Return [X, Y] of the center of cell containing provided text 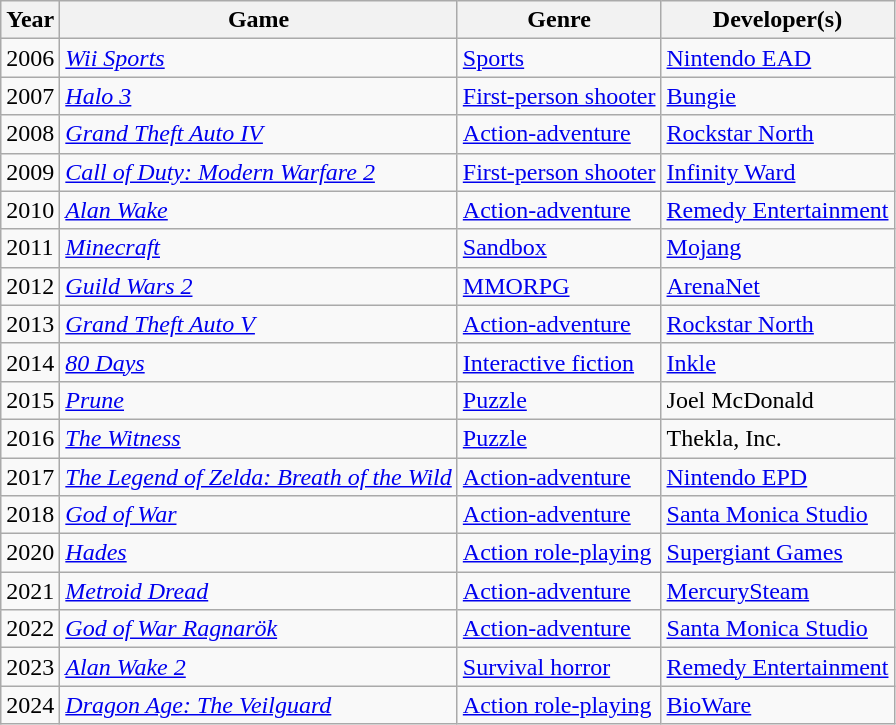
God of War [258, 515]
Year [30, 20]
ArenaNet [778, 286]
Call of Duty: Modern Warfare 2 [258, 172]
Alan Wake [258, 210]
Hades [258, 553]
Bungie [778, 96]
God of War Ragnarök [258, 629]
Sandbox [559, 248]
Minecraft [258, 248]
Grand Theft Auto V [258, 324]
2014 [30, 362]
Game [258, 20]
Supergiant Games [778, 553]
Nintendo EPD [778, 477]
MercurySteam [778, 591]
Inkle [778, 362]
Guild Wars 2 [258, 286]
Nintendo EAD [778, 58]
Halo 3 [258, 96]
2020 [30, 553]
Interactive fiction [559, 362]
Sports [559, 58]
Wii Sports [258, 58]
2013 [30, 324]
BioWare [778, 705]
Metroid Dread [258, 591]
Developer(s) [778, 20]
Thekla, Inc. [778, 438]
2012 [30, 286]
2006 [30, 58]
2022 [30, 629]
Prune [258, 400]
2008 [30, 134]
2018 [30, 515]
Joel McDonald [778, 400]
2009 [30, 172]
Infinity Ward [778, 172]
2016 [30, 438]
Alan Wake 2 [258, 667]
2021 [30, 591]
The Legend of Zelda: Breath of the Wild [258, 477]
Survival horror [559, 667]
2023 [30, 667]
Genre [559, 20]
The Witness [258, 438]
Dragon Age: The Veilguard [258, 705]
2011 [30, 248]
80 Days [258, 362]
2024 [30, 705]
MMORPG [559, 286]
Grand Theft Auto IV [258, 134]
Mojang [778, 248]
2017 [30, 477]
2015 [30, 400]
2010 [30, 210]
2007 [30, 96]
